Identify which cell holds the provided text, then report its (x, y) central coordinate. 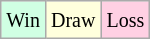
Win (24, 20)
Loss (126, 20)
Draw (72, 20)
